Detect which cell encompasses the target text, then output its [X, Y] center coordinate. 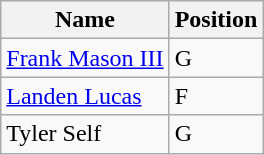
F [216, 96]
Tyler Self [85, 134]
Frank Mason III [85, 58]
Landen Lucas [85, 96]
Name [85, 20]
Position [216, 20]
